Output the (x, y) coordinate of the center of the cell containing the given text.  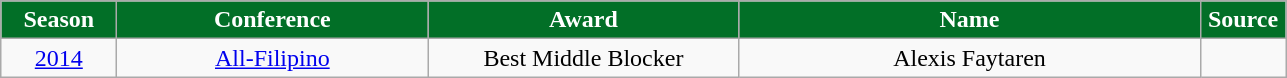
Best Middle Blocker (584, 58)
All-Filipino (272, 58)
Source (1243, 20)
Alexis Faytaren (970, 58)
Name (970, 20)
Conference (272, 20)
Award (584, 20)
Season (59, 20)
2014 (59, 58)
